Identify which cell holds the provided text, then report its [X, Y] central coordinate. 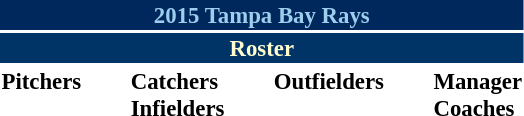
Roster [262, 48]
2015 Tampa Bay Rays [262, 15]
